For the text-containing cell, return its midpoint in [x, y] coordinate format. 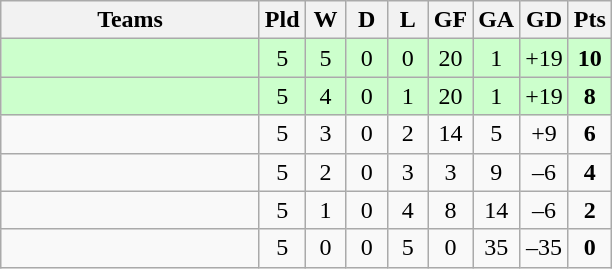
W [326, 20]
35 [496, 248]
GF [450, 20]
–35 [544, 248]
6 [590, 134]
Pld [282, 20]
+9 [544, 134]
GA [496, 20]
10 [590, 58]
Pts [590, 20]
L [408, 20]
9 [496, 172]
GD [544, 20]
Teams [130, 20]
D [366, 20]
